Detect which cell encompasses the target text, then output its [x, y] center coordinate. 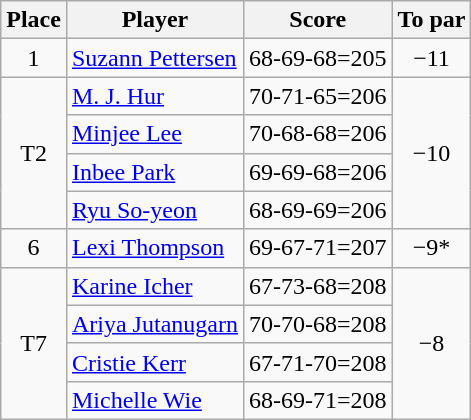
T2 [34, 153]
Inbee Park [154, 172]
69-69-68=206 [318, 172]
T7 [34, 343]
−11 [432, 58]
Score [318, 20]
Player [154, 20]
Cristie Kerr [154, 362]
Ryu So-yeon [154, 210]
−10 [432, 153]
68-69-71=208 [318, 400]
Suzann Pettersen [154, 58]
68-69-69=206 [318, 210]
1 [34, 58]
Karine Icher [154, 286]
M. J. Hur [154, 96]
Ariya Jutanugarn [154, 324]
Minjee Lee [154, 134]
70-68-68=206 [318, 134]
To par [432, 20]
69-67-71=207 [318, 248]
−9* [432, 248]
6 [34, 248]
70-70-68=208 [318, 324]
70-71-65=206 [318, 96]
Place [34, 20]
−8 [432, 343]
68-69-68=205 [318, 58]
67-73-68=208 [318, 286]
67-71-70=208 [318, 362]
Lexi Thompson [154, 248]
Michelle Wie [154, 400]
